For the text-containing cell, return its midpoint in [X, Y] coordinate format. 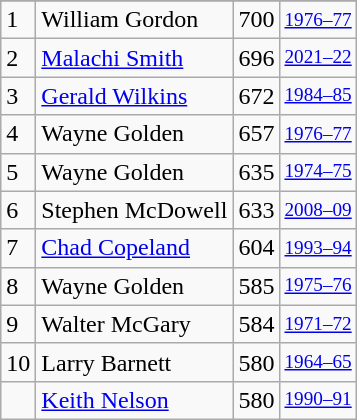
1984–85 [318, 96]
1975–76 [318, 286]
5 [18, 172]
635 [256, 172]
Chad Copeland [134, 248]
9 [18, 324]
672 [256, 96]
Malachi Smith [134, 58]
1974–75 [318, 172]
696 [256, 58]
2008–09 [318, 210]
1993–94 [318, 248]
3 [18, 96]
1990–91 [318, 400]
1964–65 [318, 362]
657 [256, 134]
1971–72 [318, 324]
William Gordon [134, 20]
2 [18, 58]
700 [256, 20]
585 [256, 286]
6 [18, 210]
7 [18, 248]
604 [256, 248]
1 [18, 20]
Gerald Wilkins [134, 96]
633 [256, 210]
Walter McGary [134, 324]
Keith Nelson [134, 400]
8 [18, 286]
584 [256, 324]
10 [18, 362]
Stephen McDowell [134, 210]
Larry Barnett [134, 362]
4 [18, 134]
2021–22 [318, 58]
